Detect which cell encompasses the target text, then output its (x, y) center coordinate. 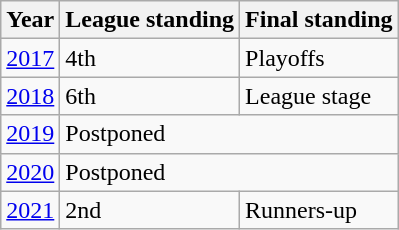
2018 (30, 96)
Year (30, 20)
2020 (30, 172)
2017 (30, 58)
Final standing (319, 20)
2021 (30, 210)
4th (150, 58)
2nd (150, 210)
Runners-up (319, 210)
2019 (30, 134)
Playoffs (319, 58)
League standing (150, 20)
League stage (319, 96)
6th (150, 96)
